Locate the cell with the specified text and output its (x, y) center coordinate. 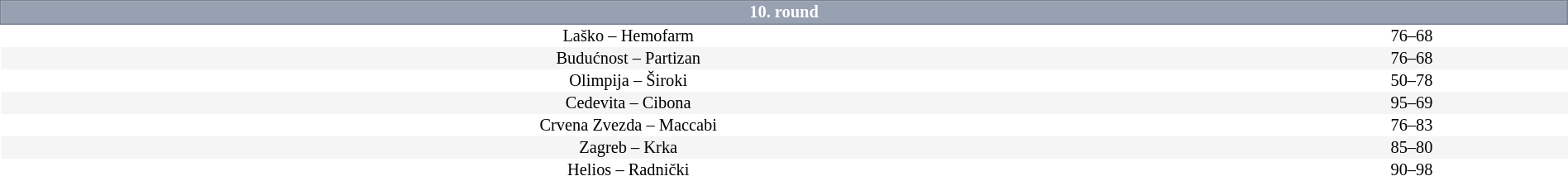
76–83 (1413, 126)
10. round (784, 12)
50–78 (1413, 81)
Laško – Hemofarm (629, 36)
90–98 (1413, 170)
85–80 (1413, 147)
Helios – Radnički (629, 170)
Budućnost – Partizan (629, 58)
Cedevita – Cibona (629, 102)
Olimpija – Široki (629, 81)
Crvena Zvezda – Maccabi (629, 126)
Zagreb – Krka (629, 147)
95–69 (1413, 102)
